For the text-containing cell, return its midpoint in [x, y] coordinate format. 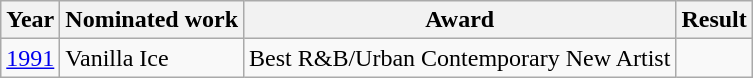
Nominated work [152, 20]
Result [714, 20]
Best R&B/Urban Contemporary New Artist [460, 58]
1991 [30, 58]
Award [460, 20]
Year [30, 20]
Vanilla Ice [152, 58]
